Determine the (X, Y) coordinate at the center of the cell enclosing the given text.  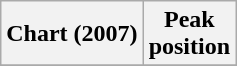
Peak position (189, 34)
Chart (2007) (72, 34)
